Return (x, y) of the center of cell containing provided text 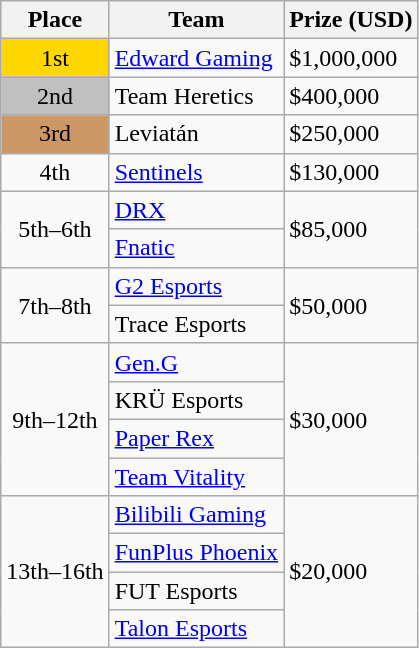
1st (55, 58)
Team (196, 20)
Edward Gaming (196, 58)
5th–6th (55, 229)
KRÜ Esports (196, 400)
$250,000 (351, 134)
Trace Esports (196, 324)
Place (55, 20)
G2 Esports (196, 286)
$1,000,000 (351, 58)
Talon Esports (196, 629)
$130,000 (351, 172)
$30,000 (351, 419)
Gen.G (196, 362)
Bilibili Gaming (196, 515)
$85,000 (351, 229)
Prize (USD) (351, 20)
FunPlus Phoenix (196, 553)
4th (55, 172)
$50,000 (351, 305)
DRX (196, 210)
3rd (55, 134)
$400,000 (351, 96)
Fnatic (196, 248)
Paper Rex (196, 438)
7th–8th (55, 305)
Team Heretics (196, 96)
Leviatán (196, 134)
FUT Esports (196, 591)
13th–16th (55, 572)
Sentinels (196, 172)
Team Vitality (196, 477)
$20,000 (351, 572)
9th–12th (55, 419)
2nd (55, 96)
